Output the (X, Y) coordinate of the center of the cell containing the given text.  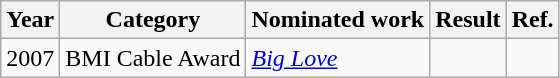
BMI Cable Award (153, 58)
Result (468, 20)
Year (30, 20)
Big Love (338, 58)
Category (153, 20)
2007 (30, 58)
Nominated work (338, 20)
Ref. (532, 20)
